Locate the cell with the specified text and output its [X, Y] center coordinate. 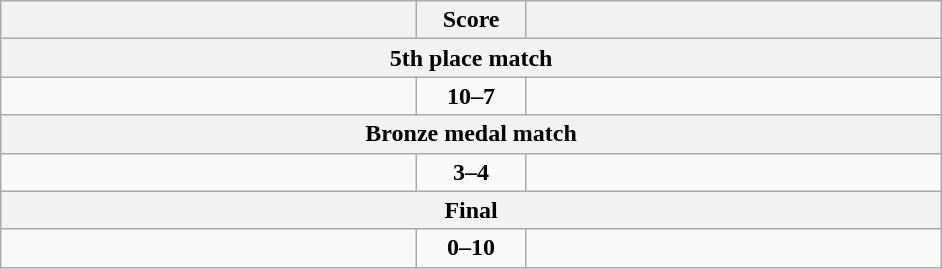
Final [472, 210]
Bronze medal match [472, 134]
0–10 [472, 248]
Score [472, 20]
10–7 [472, 96]
5th place match [472, 58]
3–4 [472, 172]
